For the text-containing cell, return its midpoint in (X, Y) coordinate format. 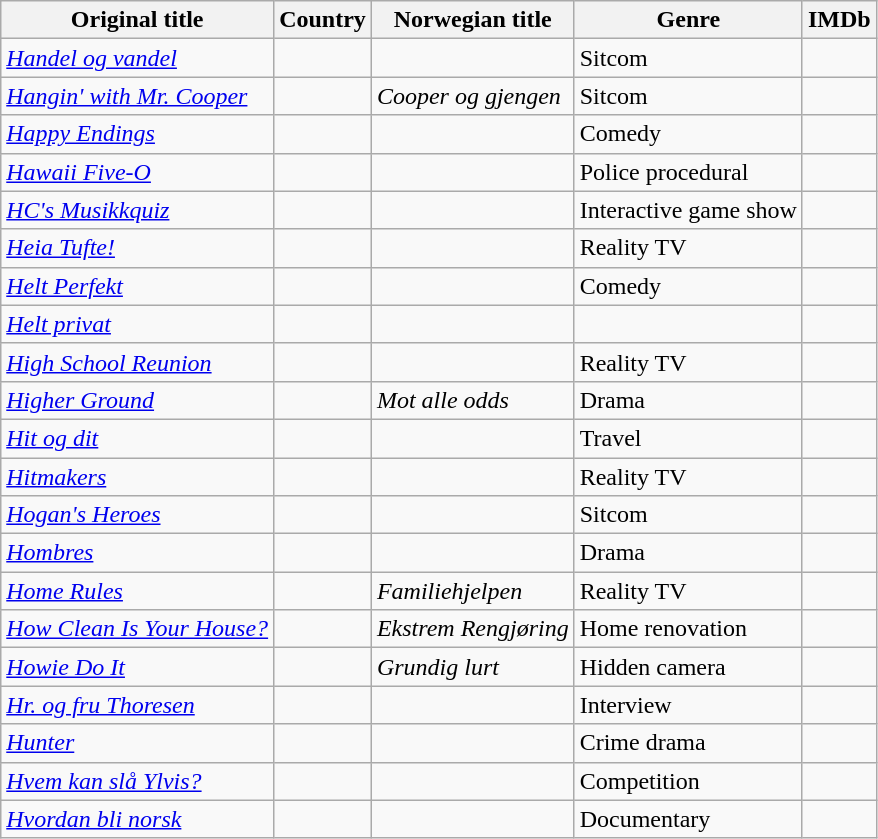
Hombres (138, 553)
IMDb (839, 20)
Hvordan bli norsk (138, 819)
High School Reunion (138, 362)
Hawaii Five-O (138, 172)
Happy Endings (138, 134)
Hidden camera (688, 667)
Original title (138, 20)
Grundig lurt (472, 667)
Genre (688, 20)
Higher Ground (138, 400)
Handel og vandel (138, 58)
Howie Do It (138, 667)
Interactive game show (688, 210)
Crime drama (688, 743)
Documentary (688, 819)
Hogan's Heroes (138, 515)
Competition (688, 781)
Home renovation (688, 629)
Hitmakers (138, 477)
Familiehjelpen (472, 591)
Interview (688, 705)
HC's Musikkquiz (138, 210)
Hit og dit (138, 438)
Hr. og fru Thoresen (138, 705)
Hangin' with Mr. Cooper (138, 96)
Home Rules (138, 591)
Heia Tufte! (138, 248)
Ekstrem Rengjøring (472, 629)
Helt privat (138, 324)
How Clean Is Your House? (138, 629)
Mot alle odds (472, 400)
Travel (688, 438)
Police procedural (688, 172)
Helt Perfekt (138, 286)
Hunter (138, 743)
Norwegian title (472, 20)
Hvem kan slå Ylvis? (138, 781)
Country (323, 20)
Cooper og gjengen (472, 96)
